Return the (x, y) coordinate for the center point of the cell that contains the specified text.  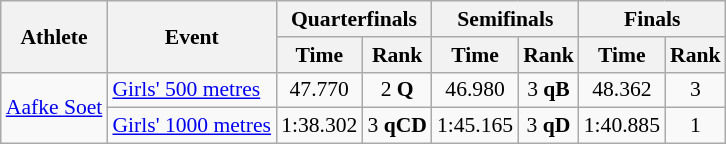
3 (696, 90)
1 (696, 126)
47.770 (319, 90)
1:45.165 (475, 126)
Girls' 500 metres (192, 90)
Finals (652, 19)
Girls' 1000 metres (192, 126)
Quarterfinals (354, 19)
Aafke Soet (54, 108)
Event (192, 36)
48.362 (622, 90)
3 qB (548, 90)
1:38.302 (319, 126)
1:40.885 (622, 126)
3 qD (548, 126)
Semifinals (506, 19)
3 qCD (397, 126)
46.980 (475, 90)
Athlete (54, 36)
2 Q (397, 90)
